From the cell containing the given text, extract its center point as [X, Y] coordinate. 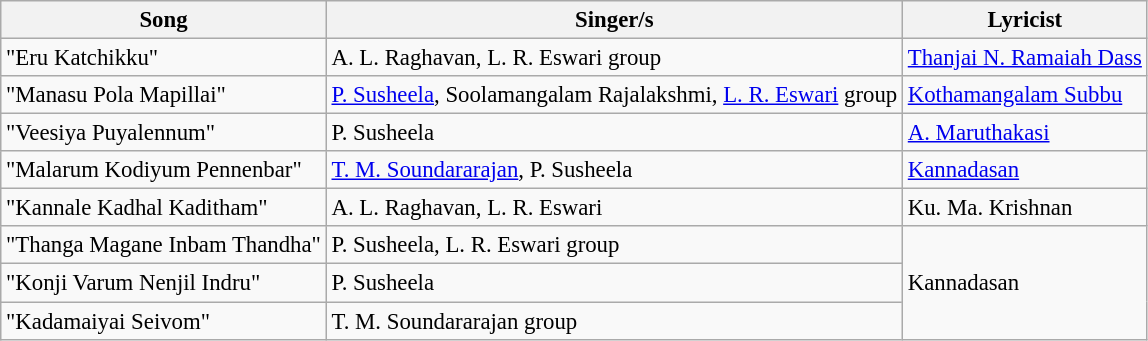
P. Susheela, Soolamangalam Rajalakshmi, L. R. Eswari group [614, 95]
Kothamangalam Subbu [1024, 95]
"Kadamaiyai Seivom" [164, 321]
"Eru Katchikku" [164, 58]
"Kannale Kadhal Kaditham" [164, 208]
Song [164, 20]
Thanjai N. Ramaiah Dass [1024, 58]
A. L. Raghavan, L. R. Eswari [614, 208]
"Konji Varum Nenjil Indru" [164, 283]
T. M. Soundararajan, P. Susheela [614, 170]
Ku. Ma. Krishnan [1024, 208]
Lyricist [1024, 20]
T. M. Soundararajan group [614, 321]
Singer/s [614, 20]
"Manasu Pola Mapillai" [164, 95]
"Malarum Kodiyum Pennenbar" [164, 170]
A. Maruthakasi [1024, 133]
"Veesiya Puyalennum" [164, 133]
"Thanga Magane Inbam Thandha" [164, 245]
P. Susheela, L. R. Eswari group [614, 245]
A. L. Raghavan, L. R. Eswari group [614, 58]
